Search for the cell housing the specified text and yield its (X, Y) center coordinate. 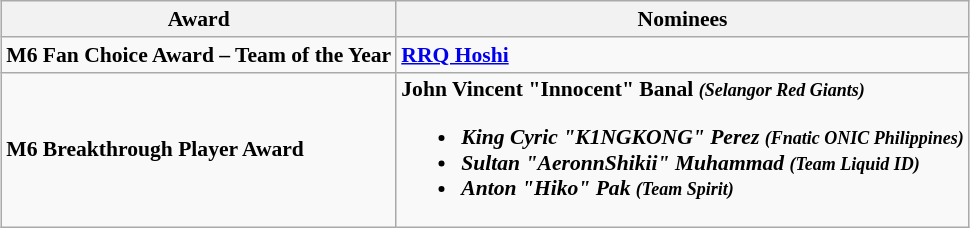
M6 Fan Choice Award – Team of the Year (198, 55)
RRQ Hoshi (682, 55)
M6 Breakthrough Player Award (198, 150)
Award (198, 19)
Nominees (682, 19)
